Extract the [X, Y] coordinate from the center of the cell holding the provided text.  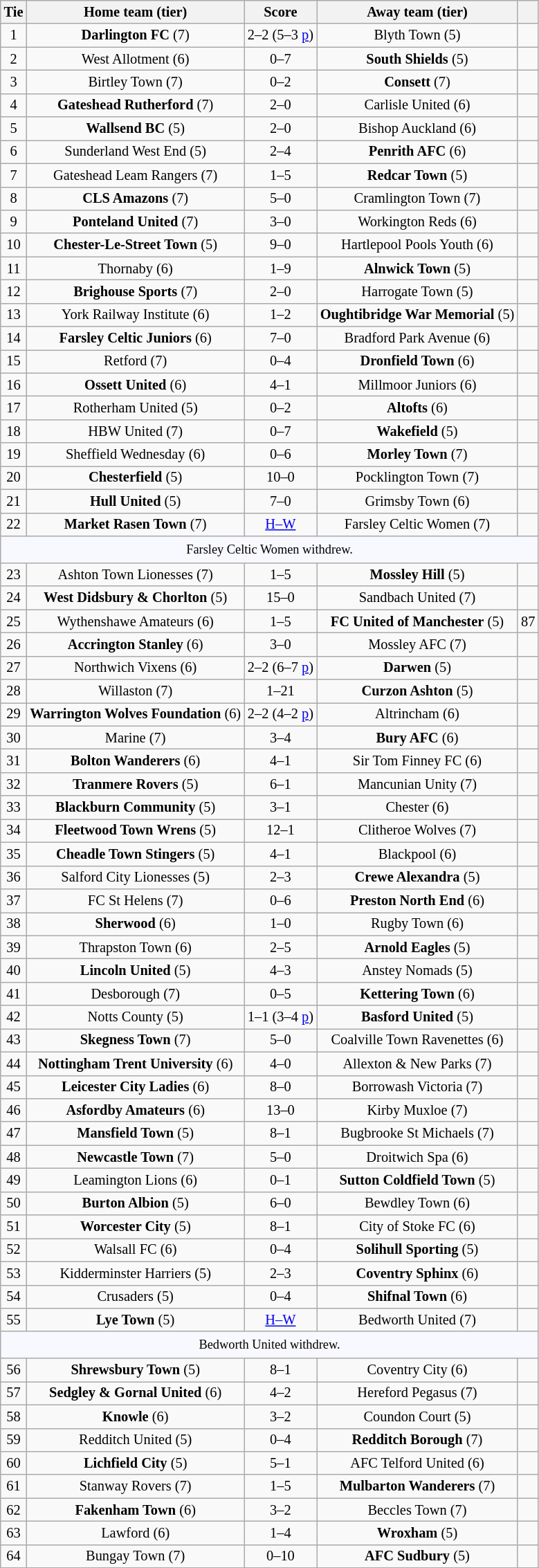
Darwen (5) [417, 668]
Mancunian Unity (7) [417, 784]
Rotherham United (5) [136, 408]
15 [14, 361]
59 [14, 1440]
Accrington Stanley (6) [136, 644]
Kettering Town (6) [417, 994]
Bungay Town (7) [136, 1556]
Blackpool (6) [417, 854]
37 [14, 900]
Millmoor Juniors (6) [417, 385]
Shrewsbury Town (5) [136, 1370]
Crewe Alexandra (5) [417, 877]
7 [14, 175]
45 [14, 1087]
Curzon Ashton (5) [417, 691]
Morley Town (7) [417, 455]
Blyth Town (5) [417, 35]
25 [14, 621]
31 [14, 760]
Mossley Hill (5) [417, 574]
Rugby Town (6) [417, 924]
11 [14, 268]
Chesterfield (5) [136, 477]
Redditch United (5) [136, 1440]
Kidderminster Harriers (5) [136, 1273]
Bewdley Town (6) [417, 1203]
40 [14, 970]
1–21 [281, 691]
Sedgley & Gornal United (6) [136, 1393]
Sutton Coldfield Town (5) [417, 1180]
FC United of Manchester (5) [417, 621]
Droitwich Spa (6) [417, 1157]
2 [14, 59]
Mansfield Town (5) [136, 1133]
Lichfield City (5) [136, 1463]
Warrington Wolves Foundation (6) [136, 714]
Thornaby (6) [136, 268]
Farsley Celtic Women withdrew. [270, 549]
Bugbrooke St Michaels (7) [417, 1133]
AFC Sudbury (5) [417, 1556]
9–0 [281, 245]
Stanway Rovers (7) [136, 1486]
Coalville Town Ravenettes (6) [417, 1040]
CLS Amazons (7) [136, 199]
30 [14, 738]
FC St Helens (7) [136, 900]
27 [14, 668]
3–4 [281, 738]
Farsley Celtic Juniors (6) [136, 338]
Lawford (6) [136, 1533]
8 [14, 199]
Shifnal Town (6) [417, 1297]
10 [14, 245]
Sandbach United (7) [417, 598]
Fakenham Town (6) [136, 1510]
Kirby Muxloe (7) [417, 1110]
3 [14, 82]
Home team (tier) [136, 12]
Allexton & New Parks (7) [417, 1064]
1–2 [281, 315]
West Allotment (6) [136, 59]
South Shields (5) [417, 59]
Sunderland West End (5) [136, 152]
46 [14, 1110]
22 [14, 525]
49 [14, 1180]
Skegness Town (7) [136, 1040]
Hartlepool Pools Youth (6) [417, 245]
1–1 (3–4 p) [281, 1017]
35 [14, 854]
Arnold Eagles (5) [417, 947]
54 [14, 1297]
61 [14, 1486]
12–1 [281, 830]
26 [14, 644]
Redditch Borough (7) [417, 1440]
24 [14, 598]
34 [14, 830]
Coundon Court (5) [417, 1416]
36 [14, 877]
6–1 [281, 784]
2–2 (5–3 p) [281, 35]
York Railway Institute (6) [136, 315]
43 [14, 1040]
Farsley Celtic Women (7) [417, 525]
Away team (tier) [417, 12]
Market Rasen Town (7) [136, 525]
Mulbarton Wanderers (7) [417, 1486]
Leicester City Ladies (6) [136, 1087]
32 [14, 784]
Redcar Town (5) [417, 175]
Cramlington Town (7) [417, 199]
Northwich Vixens (6) [136, 668]
Clitheroe Wolves (7) [417, 830]
HBW United (7) [136, 431]
63 [14, 1533]
Birtley Town (7) [136, 82]
10–0 [281, 477]
4–0 [281, 1064]
8–0 [281, 1087]
Wallsend BC (5) [136, 129]
Penrith AFC (6) [417, 152]
Anstey Nomads (5) [417, 970]
Sherwood (6) [136, 924]
Coventry City (6) [417, 1370]
1–9 [281, 268]
17 [14, 408]
60 [14, 1463]
Retford (7) [136, 361]
Sheffield Wednesday (6) [136, 455]
Lye Town (5) [136, 1320]
Score [281, 12]
9 [14, 221]
Asfordby Amateurs (6) [136, 1110]
16 [14, 385]
29 [14, 714]
4–2 [281, 1393]
Tie [14, 12]
5–1 [281, 1463]
Bedworth United (7) [417, 1320]
Coventry Sphinx (6) [417, 1273]
57 [14, 1393]
Walsall FC (6) [136, 1250]
Darlington FC (7) [136, 35]
12 [14, 291]
Basford United (5) [417, 1017]
Notts County (5) [136, 1017]
6 [14, 152]
Carlisle United (6) [417, 105]
Preston North End (6) [417, 900]
Marine (7) [136, 738]
55 [14, 1320]
Gateshead Rutherford (7) [136, 105]
51 [14, 1227]
Chester (6) [417, 808]
Fleetwood Town Wrens (5) [136, 830]
Newcastle Town (7) [136, 1157]
Chester-Le-Street Town (5) [136, 245]
Tranmere Rovers (5) [136, 784]
19 [14, 455]
42 [14, 1017]
39 [14, 947]
Ashton Town Lionesses (7) [136, 574]
Alnwick Town (5) [417, 268]
Lincoln United (5) [136, 970]
Bedworth United withdrew. [270, 1345]
48 [14, 1157]
2–5 [281, 947]
13 [14, 315]
Ossett United (6) [136, 385]
Sir Tom Finney FC (6) [417, 760]
Desborough (7) [136, 994]
1–4 [281, 1533]
53 [14, 1273]
Bolton Wanderers (6) [136, 760]
1–0 [281, 924]
Thrapston Town (6) [136, 947]
Wythenshawe Amateurs (6) [136, 621]
58 [14, 1416]
2–2 (6–7 p) [281, 668]
Worcester City (5) [136, 1227]
Altofts (6) [417, 408]
Altrincham (6) [417, 714]
City of Stoke FC (6) [417, 1227]
50 [14, 1203]
Willaston (7) [136, 691]
13–0 [281, 1110]
Crusaders (5) [136, 1297]
3–1 [281, 808]
Wroxham (5) [417, 1533]
Ponteland United (7) [136, 221]
Knowle (6) [136, 1416]
Grimsby Town (6) [417, 501]
Borrowash Victoria (7) [417, 1087]
Dronfield Town (6) [417, 361]
2–4 [281, 152]
0–1 [281, 1180]
Nottingham Trent University (6) [136, 1064]
14 [14, 338]
Blackburn Community (5) [136, 808]
28 [14, 691]
5 [14, 129]
Mossley AFC (7) [417, 644]
Brighouse Sports (7) [136, 291]
Bishop Auckland (6) [417, 129]
1 [14, 35]
6–0 [281, 1203]
44 [14, 1064]
Pocklington Town (7) [417, 477]
Solihull Sporting (5) [417, 1250]
Gateshead Leam Rangers (7) [136, 175]
87 [528, 621]
4 [14, 105]
Harrogate Town (5) [417, 291]
Bradford Park Avenue (6) [417, 338]
15–0 [281, 598]
41 [14, 994]
33 [14, 808]
18 [14, 431]
56 [14, 1370]
47 [14, 1133]
West Didsbury & Chorlton (5) [136, 598]
38 [14, 924]
20 [14, 477]
0–5 [281, 994]
23 [14, 574]
Hull United (5) [136, 501]
Bury AFC (6) [417, 738]
Salford City Lionesses (5) [136, 877]
Leamington Lions (6) [136, 1180]
Beccles Town (7) [417, 1510]
Consett (7) [417, 82]
64 [14, 1556]
0–10 [281, 1556]
Oughtibridge War Memorial (5) [417, 315]
2–2 (4–2 p) [281, 714]
Wakefield (5) [417, 431]
52 [14, 1250]
AFC Telford United (6) [417, 1463]
Cheadle Town Stingers (5) [136, 854]
4–3 [281, 970]
Burton Albion (5) [136, 1203]
62 [14, 1510]
Workington Reds (6) [417, 221]
Hereford Pegasus (7) [417, 1393]
21 [14, 501]
